Output the [X, Y] coordinate of the center of the cell containing the given text.  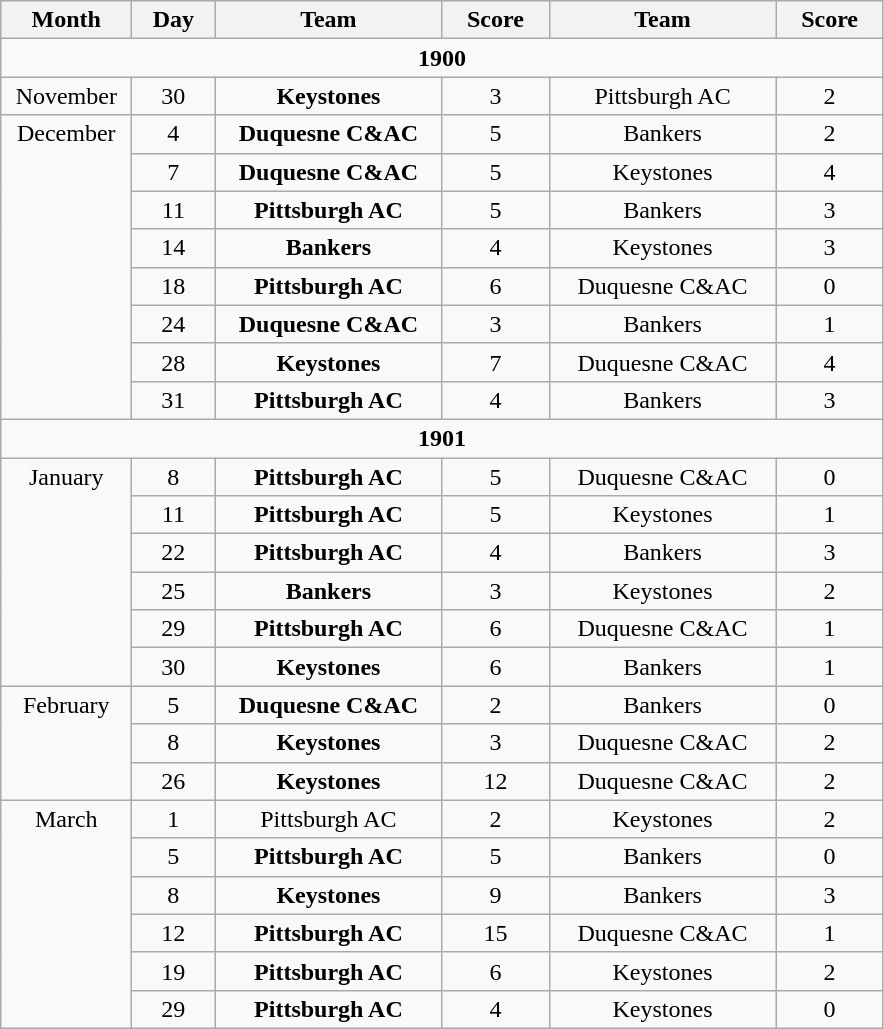
14 [174, 248]
26 [174, 781]
28 [174, 362]
9 [496, 895]
Month [66, 20]
March [66, 914]
19 [174, 971]
15 [496, 933]
December [66, 267]
February [66, 743]
November [66, 96]
22 [174, 553]
24 [174, 324]
1900 [442, 58]
Day [174, 20]
January [66, 572]
1901 [442, 438]
25 [174, 591]
31 [174, 400]
18 [174, 286]
